Search for the cell housing the specified text and yield its [x, y] center coordinate. 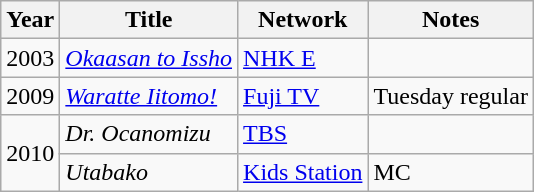
Tuesday regular [450, 96]
TBS [303, 134]
Title [149, 20]
Waratte Iitomo! [149, 96]
Dr. Ocanomizu [149, 134]
Utabako [149, 172]
Kids Station [303, 172]
Okaasan to Issho [149, 58]
Fuji TV [303, 96]
Notes [450, 20]
NHK E [303, 58]
2010 [30, 153]
Network [303, 20]
MC [450, 172]
2003 [30, 58]
Year [30, 20]
2009 [30, 96]
